Return [X, Y] of the center of cell containing provided text 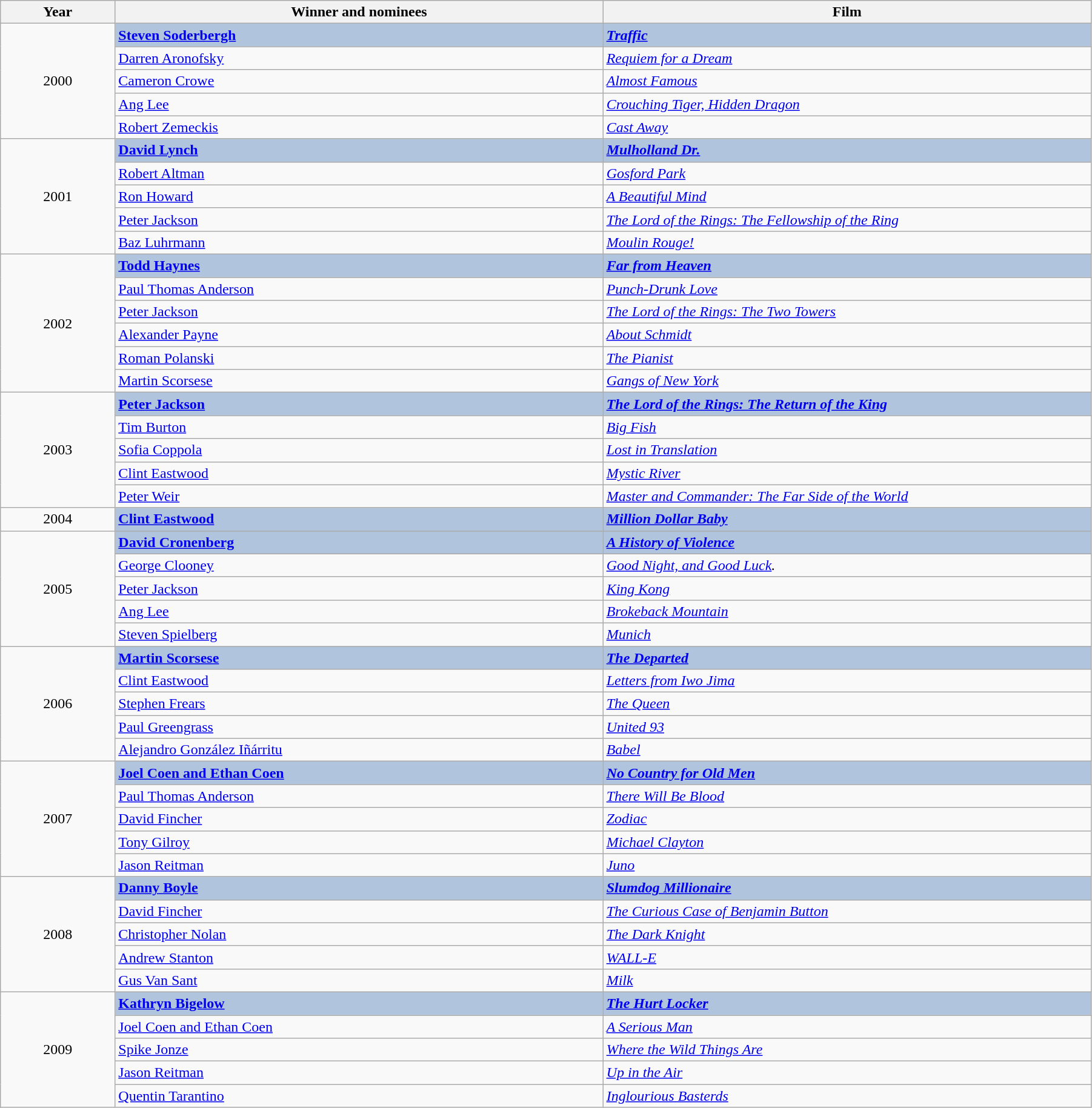
Good Night, and Good Luck. [847, 565]
Year [58, 12]
Spike Jonze [359, 1050]
Mulholland Dr. [847, 150]
Winner and nominees [359, 12]
Gosford Park [847, 173]
The Curious Case of Benjamin Button [847, 911]
Milk [847, 980]
Tony Gilroy [359, 842]
Paul Greengrass [359, 727]
Letters from Iwo Jima [847, 681]
Michael Clayton [847, 842]
Peter Weir [359, 496]
Film [847, 12]
Quentin Tarantino [359, 1096]
The Pianist [847, 358]
Almost Famous [847, 81]
David Cronenberg [359, 542]
David Lynch [359, 150]
A History of Violence [847, 542]
Where the Wild Things Are [847, 1050]
Sofia Coppola [359, 450]
No Country for Old Men [847, 773]
Steven Soderbergh [359, 35]
2000 [58, 81]
The Lord of the Rings: The Return of the King [847, 404]
WALL-E [847, 957]
Juno [847, 865]
United 93 [847, 727]
Cameron Crowe [359, 81]
Alexander Payne [359, 335]
The Lord of the Rings: The Fellowship of the Ring [847, 219]
Danny Boyle [359, 888]
2002 [58, 323]
Alejandro González Iñárritu [359, 750]
Roman Polanski [359, 358]
About Schmidt [847, 335]
Steven Spielberg [359, 634]
Inglourious Basterds [847, 1096]
2003 [58, 450]
Andrew Stanton [359, 957]
2007 [58, 819]
The Dark Knight [847, 934]
Mystic River [847, 473]
2006 [58, 703]
The Queen [847, 704]
Punch-Drunk Love [847, 289]
Gus Van Sant [359, 980]
Ron Howard [359, 196]
Darren Aronofsky [359, 58]
Big Fish [847, 427]
Requiem for a Dream [847, 58]
Lost in Translation [847, 450]
2008 [58, 934]
Traffic [847, 35]
Cast Away [847, 127]
Master and Commander: The Far Side of the World [847, 496]
Christopher Nolan [359, 934]
2004 [58, 519]
Moulin Rouge! [847, 242]
Munich [847, 634]
Gangs of New York [847, 381]
Kathryn Bigelow [359, 1003]
2005 [58, 588]
The Departed [847, 657]
The Lord of the Rings: The Two Towers [847, 312]
There Will Be Blood [847, 796]
Zodiac [847, 819]
Baz Luhrmann [359, 242]
2009 [58, 1049]
Far from Heaven [847, 265]
Todd Haynes [359, 265]
Robert Altman [359, 173]
King Kong [847, 588]
Up in the Air [847, 1073]
Brokeback Mountain [847, 611]
George Clooney [359, 565]
2001 [58, 196]
Babel [847, 750]
A Serious Man [847, 1027]
Slumdog Millionaire [847, 888]
Million Dollar Baby [847, 519]
The Hurt Locker [847, 1003]
Stephen Frears [359, 704]
A Beautiful Mind [847, 196]
Robert Zemeckis [359, 127]
Crouching Tiger, Hidden Dragon [847, 104]
Tim Burton [359, 427]
